Scan for the cell matching the given text and deliver its (x, y) coordinate at center. 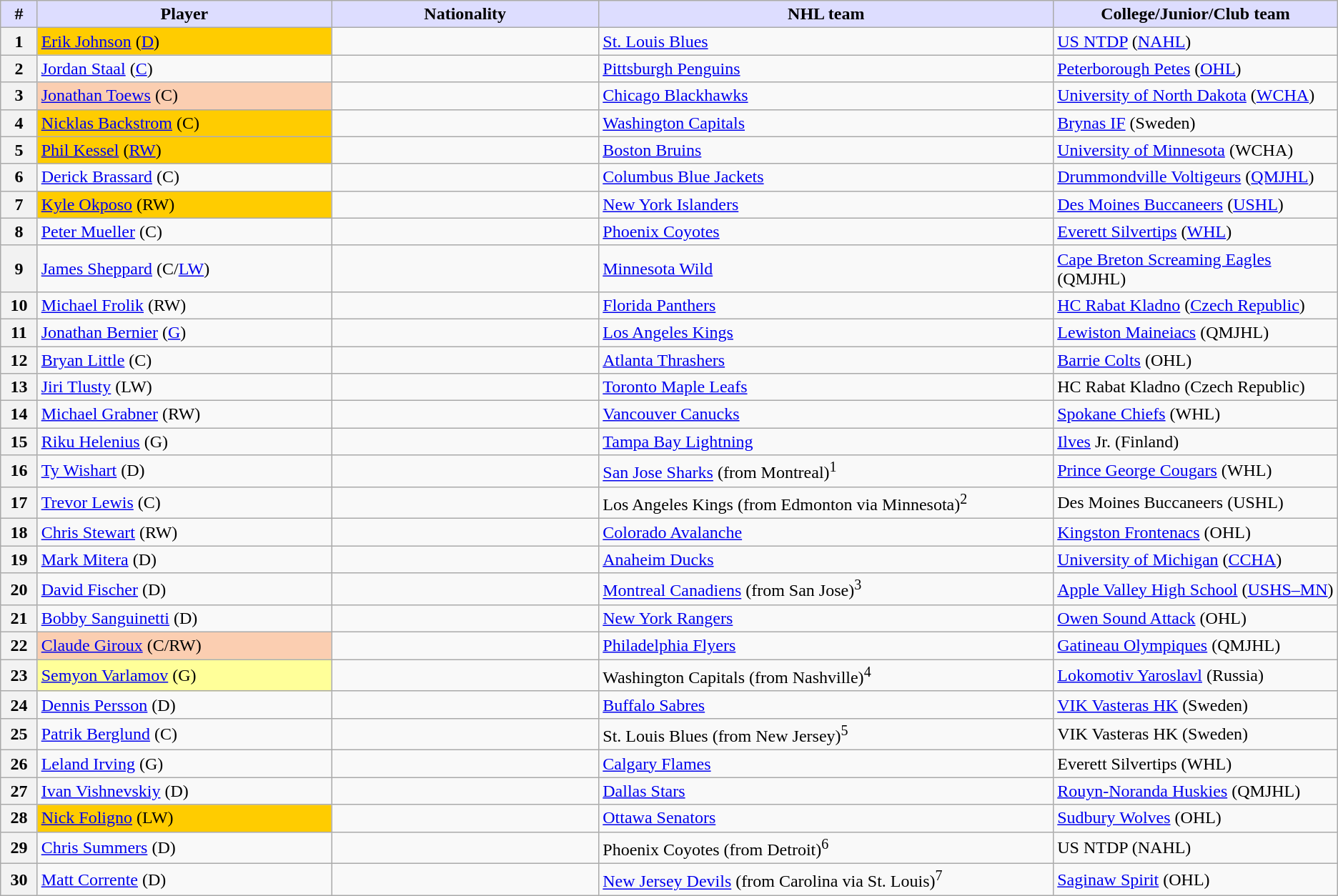
# (19, 14)
Washington Capitals (826, 123)
Anaheim Ducks (826, 559)
3 (19, 96)
Pittsburgh Penguins (826, 69)
11 (19, 332)
Erik Johnson (D) (184, 41)
Los Angeles Kings (826, 332)
Brynas IF (Sweden) (1196, 123)
Bryan Little (C) (184, 359)
18 (19, 532)
12 (19, 359)
Colorado Avalanche (826, 532)
Mark Mitera (D) (184, 559)
Riku Helenius (G) (184, 442)
Nick Foligno (LW) (184, 818)
NHL team (826, 14)
Chicago Blackhawks (826, 96)
David Fischer (D) (184, 589)
Saginaw Spirit (OHL) (1196, 880)
1 (19, 41)
University of Michigan (CCHA) (1196, 559)
27 (19, 791)
Montreal Canadiens (from San Jose)3 (826, 589)
Michael Frolik (RW) (184, 305)
28 (19, 818)
9 (19, 269)
23 (19, 676)
14 (19, 414)
James Sheppard (C/LW) (184, 269)
Drummondville Voltigeurs (QMJHL) (1196, 177)
17 (19, 503)
Ty Wishart (D) (184, 472)
Owen Sound Attack (OHL) (1196, 619)
Peter Mueller (C) (184, 232)
Chris Summers (D) (184, 847)
Minnesota Wild (826, 269)
Jordan Staal (C) (184, 69)
Dennis Persson (D) (184, 705)
6 (19, 177)
Semyon Varlamov (G) (184, 676)
Atlanta Thrashers (826, 359)
St. Louis Blues (from New Jersey)5 (826, 735)
Calgary Flames (826, 764)
Player (184, 14)
Patrik Berglund (C) (184, 735)
15 (19, 442)
4 (19, 123)
Prince George Cougars (WHL) (1196, 472)
Ilves Jr. (Finland) (1196, 442)
22 (19, 646)
Nationality (465, 14)
Lewiston Maineiacs (QMJHL) (1196, 332)
8 (19, 232)
16 (19, 472)
Peterborough Petes (OHL) (1196, 69)
Buffalo Sabres (826, 705)
Ottawa Senators (826, 818)
Bobby Sanguinetti (D) (184, 619)
Tampa Bay Lightning (826, 442)
New York Rangers (826, 619)
St. Louis Blues (826, 41)
30 (19, 880)
Florida Panthers (826, 305)
University of Minnesota (WCHA) (1196, 150)
Philadelphia Flyers (826, 646)
Nicklas Backstrom (C) (184, 123)
Leland Irving (G) (184, 764)
Dallas Stars (826, 791)
Derick Brassard (C) (184, 177)
Sudbury Wolves (OHL) (1196, 818)
Toronto Maple Leafs (826, 387)
Rouyn-Noranda Huskies (QMJHL) (1196, 791)
Trevor Lewis (C) (184, 503)
Apple Valley High School (USHS–MN) (1196, 589)
10 (19, 305)
7 (19, 204)
Michael Grabner (RW) (184, 414)
Barrie Colts (OHL) (1196, 359)
5 (19, 150)
Lokomotiv Yaroslavl (Russia) (1196, 676)
Phoenix Coyotes (from Detroit)6 (826, 847)
25 (19, 735)
New York Islanders (826, 204)
San Jose Sharks (from Montreal)1 (826, 472)
Vancouver Canucks (826, 414)
20 (19, 589)
New Jersey Devils (from Carolina via St. Louis)7 (826, 880)
19 (19, 559)
29 (19, 847)
Gatineau Olympiques (QMJHL) (1196, 646)
Matt Corrente (D) (184, 880)
Phoenix Coyotes (826, 232)
Jonathan Toews (C) (184, 96)
26 (19, 764)
13 (19, 387)
21 (19, 619)
Cape Breton Screaming Eagles (QMJHL) (1196, 269)
Jiri Tlusty (LW) (184, 387)
University of North Dakota (WCHA) (1196, 96)
Kingston Frontenacs (OHL) (1196, 532)
College/Junior/Club team (1196, 14)
Los Angeles Kings (from Edmonton via Minnesota)2 (826, 503)
Columbus Blue Jackets (826, 177)
Kyle Okposo (RW) (184, 204)
Ivan Vishnevskiy (D) (184, 791)
Spokane Chiefs (WHL) (1196, 414)
Claude Giroux (C/RW) (184, 646)
24 (19, 705)
Jonathan Bernier (G) (184, 332)
2 (19, 69)
Washington Capitals (from Nashville)4 (826, 676)
Chris Stewart (RW) (184, 532)
Boston Bruins (826, 150)
Phil Kessel (RW) (184, 150)
